Output the (x, y) coordinate of the center of the cell containing the given text.  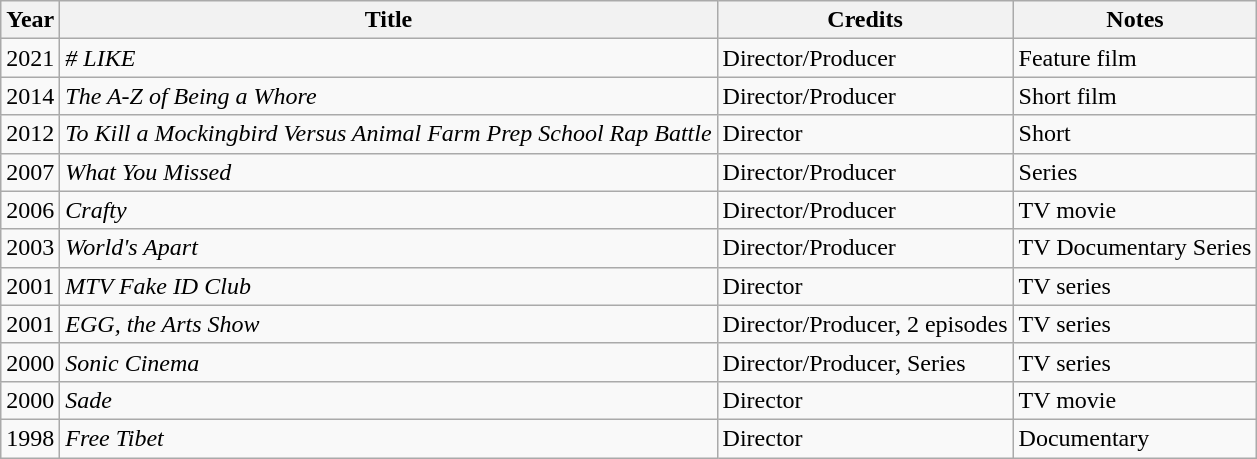
Credits (865, 20)
Notes (1135, 20)
MTV Fake ID Club (388, 286)
Documentary (1135, 438)
Year (30, 20)
Free Tibet (388, 438)
2021 (30, 58)
# LIKE (388, 58)
2006 (30, 210)
Director/Producer, 2 episodes (865, 324)
The A-Z of Being a Whore (388, 96)
2012 (30, 134)
1998 (30, 438)
Short film (1135, 96)
Crafty (388, 210)
Series (1135, 172)
TV Documentary Series (1135, 248)
Feature film (1135, 58)
Sonic Cinema (388, 362)
What You Missed (388, 172)
Director/Producer, Series (865, 362)
World's Apart (388, 248)
2014 (30, 96)
Sade (388, 400)
EGG, the Arts Show (388, 324)
2007 (30, 172)
Title (388, 20)
Short (1135, 134)
To Kill a Mockingbird Versus Animal Farm Prep School Rap Battle (388, 134)
2003 (30, 248)
